From the cell containing the given text, extract its center point as [X, Y] coordinate. 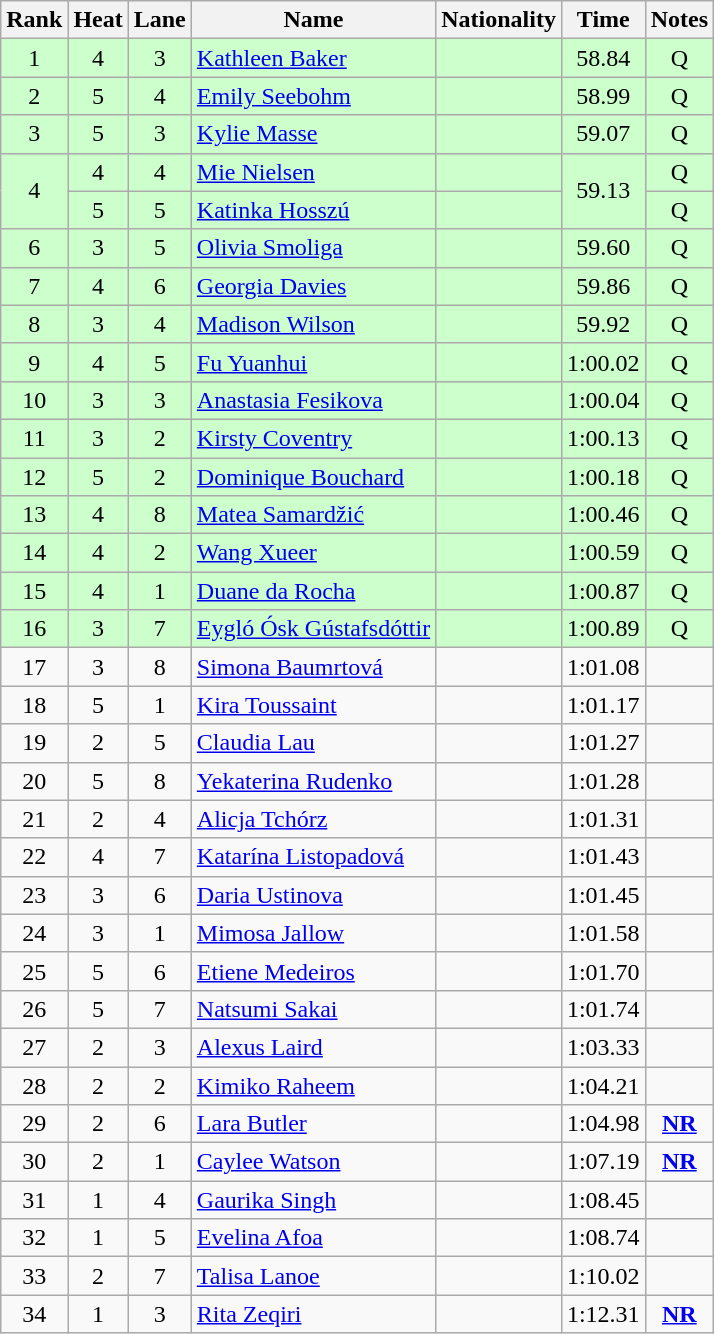
1:00.13 [603, 438]
Evelina Afoa [313, 1238]
1:08.74 [603, 1238]
Katarína Listopadová [313, 857]
1:01.31 [603, 819]
19 [34, 743]
Caylee Watson [313, 1162]
Talisa Lanoe [313, 1276]
59.92 [603, 324]
10 [34, 400]
26 [34, 1009]
31 [34, 1200]
27 [34, 1047]
Emily Seebohm [313, 96]
1:01.27 [603, 743]
59.13 [603, 191]
33 [34, 1276]
1:00.04 [603, 400]
Kimiko Raheem [313, 1085]
9 [34, 362]
Fu Yuanhui [313, 362]
Eygló Ósk Gústafsdóttir [313, 629]
58.84 [603, 58]
12 [34, 477]
22 [34, 857]
Lara Butler [313, 1124]
28 [34, 1085]
Katinka Hosszú [313, 210]
1:03.33 [603, 1047]
Olivia Smoliga [313, 248]
59.60 [603, 248]
30 [34, 1162]
1:01.45 [603, 895]
Notes [679, 20]
1:00.46 [603, 515]
Kira Toussaint [313, 705]
Rank [34, 20]
15 [34, 591]
14 [34, 553]
Natsumi Sakai [313, 1009]
Kylie Masse [313, 134]
Anastasia Fesikova [313, 400]
1:01.28 [603, 781]
Wang Xueer [313, 553]
Dominique Bouchard [313, 477]
1:00.59 [603, 553]
1:00.02 [603, 362]
1:01.08 [603, 667]
20 [34, 781]
Gaurika Singh [313, 1200]
1:00.18 [603, 477]
1:08.45 [603, 1200]
1:07.19 [603, 1162]
59.07 [603, 134]
Yekaterina Rudenko [313, 781]
59.86 [603, 286]
Rita Zeqiri [313, 1314]
1:12.31 [603, 1314]
Duane da Rocha [313, 591]
34 [34, 1314]
23 [34, 895]
Kathleen Baker [313, 58]
1:04.21 [603, 1085]
58.99 [603, 96]
Etiene Medeiros [313, 971]
Daria Ustinova [313, 895]
Nationality [499, 20]
Alicja Tchórz [313, 819]
29 [34, 1124]
Claudia Lau [313, 743]
1:01.17 [603, 705]
Matea Samardžić [313, 515]
Time [603, 20]
1:00.87 [603, 591]
Georgia Davies [313, 286]
Lane [160, 20]
1:01.58 [603, 933]
Kirsty Coventry [313, 438]
1:01.43 [603, 857]
21 [34, 819]
1:10.02 [603, 1276]
17 [34, 667]
Madison Wilson [313, 324]
Mimosa Jallow [313, 933]
16 [34, 629]
Heat [98, 20]
Name [313, 20]
24 [34, 933]
1:01.74 [603, 1009]
18 [34, 705]
11 [34, 438]
32 [34, 1238]
Alexus Laird [313, 1047]
25 [34, 971]
Mie Nielsen [313, 172]
13 [34, 515]
1:04.98 [603, 1124]
1:00.89 [603, 629]
1:01.70 [603, 971]
Simona Baumrtová [313, 667]
